Pinpoint the cell where the given text exists, returning its (X, Y) midpoint coordinate. 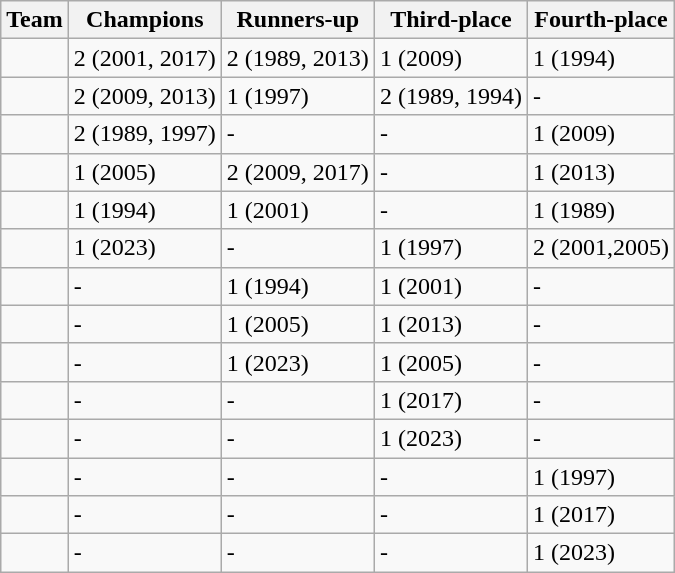
1 (1989) (600, 210)
2 (2001,2005) (600, 248)
2 (2001, 2017) (144, 58)
Champions (144, 20)
Fourth-place (600, 20)
Runners-up (298, 20)
2 (2009, 2013) (144, 96)
Team (35, 20)
2 (1989, 1997) (144, 134)
2 (2009, 2017) (298, 172)
2 (1989, 2013) (298, 58)
2 (1989, 1994) (450, 96)
Third-place (450, 20)
